Find where the given text appears and provide that cell's center as (X, Y) coordinate. 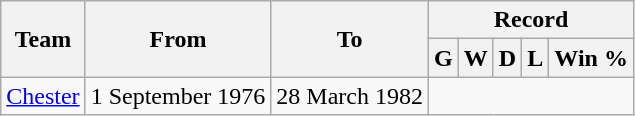
L (536, 58)
To (350, 39)
Win % (592, 58)
28 March 1982 (350, 96)
Chester (43, 96)
Team (43, 39)
From (178, 39)
D (507, 58)
1 September 1976 (178, 96)
Record (532, 20)
W (476, 58)
G (444, 58)
